Locate the cell with the specified text and output its (X, Y) center coordinate. 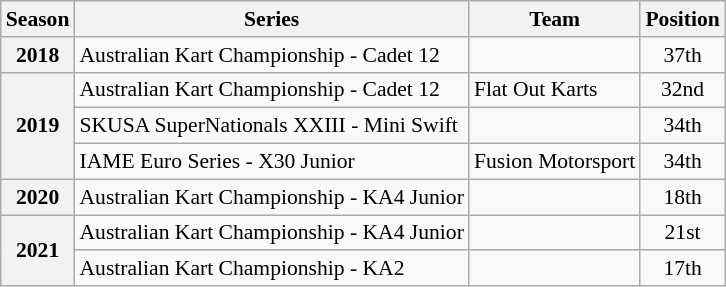
IAME Euro Series - X30 Junior (271, 162)
21st (682, 233)
37th (682, 55)
17th (682, 269)
2021 (38, 250)
Team (554, 19)
2020 (38, 197)
Australian Kart Championship - KA2 (271, 269)
Fusion Motorsport (554, 162)
2018 (38, 55)
Flat Out Karts (554, 90)
Series (271, 19)
32nd (682, 90)
18th (682, 197)
2019 (38, 126)
Position (682, 19)
SKUSA SuperNationals XXIII - Mini Swift (271, 126)
Season (38, 19)
